Scan for the cell matching the given text and deliver its (X, Y) coordinate at center. 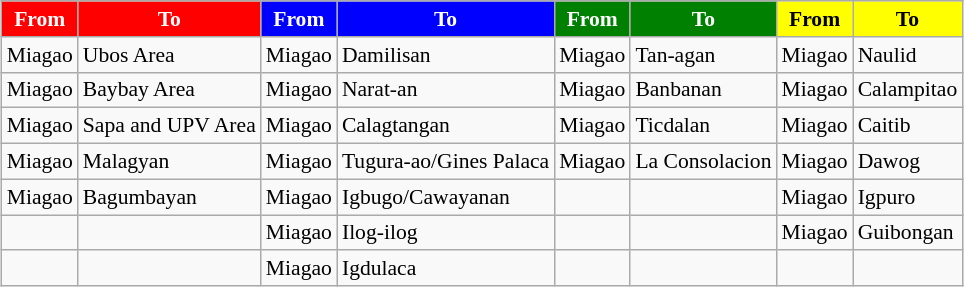
Narat-an (446, 90)
Guibongan (908, 232)
Igbugo/Cawayanan (446, 197)
Baybay Area (170, 90)
Caitib (908, 126)
Ubos Area (170, 54)
Naulid (908, 54)
La Consolacion (703, 161)
Ticdalan (703, 126)
Calagtangan (446, 126)
Bagumbayan (170, 197)
Calampitao (908, 90)
Tugura-ao/Gines Palaca (446, 161)
Igpuro (908, 197)
Malagyan (170, 161)
Igdulaca (446, 268)
Sapa and UPV Area (170, 126)
Dawog (908, 161)
Banbanan (703, 90)
Ilog-ilog (446, 232)
Tan-agan (703, 54)
Damilisan (446, 54)
